Identify which cell holds the provided text, then report its (X, Y) central coordinate. 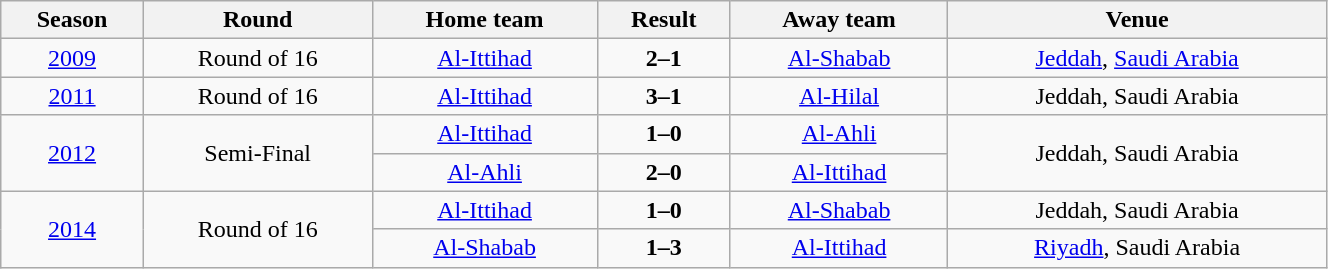
Home team (484, 20)
Result (664, 20)
Riyadh, Saudi Arabia (1138, 248)
1–3 (664, 248)
Season (72, 20)
2011 (72, 96)
2014 (72, 229)
2–0 (664, 172)
2009 (72, 58)
Al-Hilal (838, 96)
Semi-Final (258, 153)
Venue (1138, 20)
2–1 (664, 58)
Round (258, 20)
3–1 (664, 96)
2012 (72, 153)
Away team (838, 20)
